Find where the given text appears and provide that cell's center as (X, Y) coordinate. 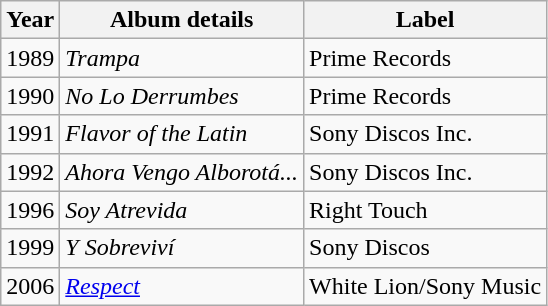
1991 (30, 134)
1989 (30, 58)
Trampa (182, 58)
No Lo Derrumbes (182, 96)
Ahora Vengo Alborotá... (182, 172)
Y Sobreviví (182, 248)
Right Touch (426, 210)
Sony Discos (426, 248)
White Lion/Sony Music (426, 286)
Respect (182, 286)
Label (426, 20)
2006 (30, 286)
Soy Atrevida (182, 210)
Year (30, 20)
1992 (30, 172)
1996 (30, 210)
Album details (182, 20)
1990 (30, 96)
Flavor of the Latin (182, 134)
1999 (30, 248)
